Find where the given text appears and provide that cell's center as (x, y) coordinate. 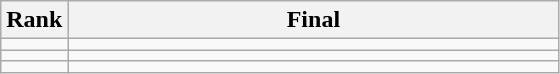
Final (314, 20)
Rank (34, 20)
